Return [x, y] of the center of cell containing provided text 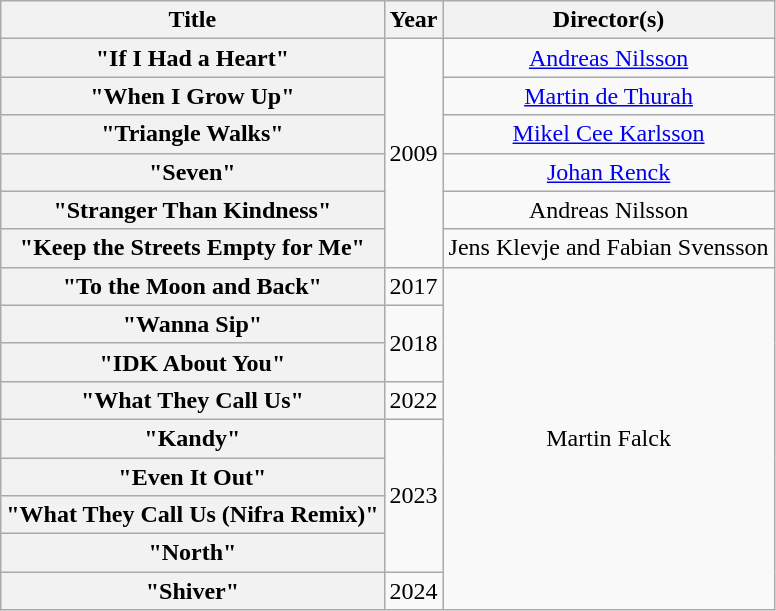
Jens Klevje and Fabian Svensson [608, 248]
2009 [414, 153]
"Seven" [192, 172]
2018 [414, 343]
Mikel Cee Karlsson [608, 134]
2022 [414, 400]
"When I Grow Up" [192, 96]
2017 [414, 286]
"Stranger Than Kindness" [192, 210]
"North" [192, 553]
"What They Call Us (Nifra Remix)" [192, 515]
Director(s) [608, 20]
Year [414, 20]
"If I Had a Heart" [192, 58]
Title [192, 20]
Johan Renck [608, 172]
"Keep the Streets Empty for Me" [192, 248]
"Shiver" [192, 591]
Martin de Thurah [608, 96]
"What They Call Us" [192, 400]
Martin Falck [608, 438]
2024 [414, 591]
"Wanna Sip" [192, 324]
"Kandy" [192, 438]
"Even It Out" [192, 477]
"Triangle Walks" [192, 134]
2023 [414, 495]
"To the Moon and Back" [192, 286]
"IDK About You" [192, 362]
